Return the [x, y] coordinate for the center point of the cell that contains the specified text.  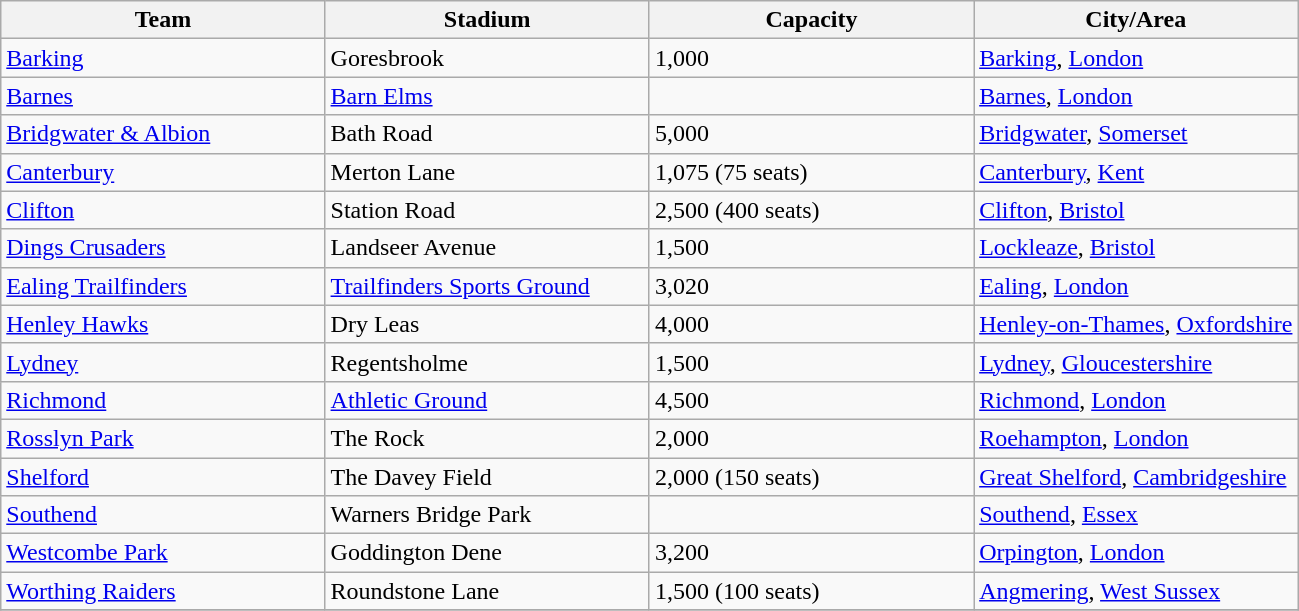
Westcombe Park [163, 553]
Roundstone Lane [487, 591]
5,000 [811, 134]
Canterbury [163, 172]
Warners Bridge Park [487, 515]
Henley Hawks [163, 324]
4,500 [811, 400]
Athletic Ground [487, 400]
2,000 [811, 438]
Bridgwater, Somerset [1136, 134]
Barnes, London [1136, 96]
Worthing Raiders [163, 591]
Merton Lane [487, 172]
Stadium [487, 20]
Capacity [811, 20]
1,500 (100 seats) [811, 591]
Barking [163, 58]
Dings Crusaders [163, 248]
Regentsholme [487, 362]
Station Road [487, 210]
Landseer Avenue [487, 248]
Rosslyn Park [163, 438]
2,000 (150 seats) [811, 477]
Clifton, Bristol [1136, 210]
1,075 (75 seats) [811, 172]
Southend, Essex [1136, 515]
Bridgwater & Albion [163, 134]
Team [163, 20]
The Rock [487, 438]
Lydney, Gloucestershire [1136, 362]
3,200 [811, 553]
Southend [163, 515]
Barking, London [1136, 58]
Great Shelford, Cambridgeshire [1136, 477]
Dry Leas [487, 324]
Ealing, London [1136, 286]
Trailfinders Sports Ground [487, 286]
Barn Elms [487, 96]
Ealing Trailfinders [163, 286]
Roehampton, London [1136, 438]
Clifton [163, 210]
Richmond [163, 400]
Canterbury, Kent [1136, 172]
Shelford [163, 477]
Lydney [163, 362]
The Davey Field [487, 477]
2,500 (400 seats) [811, 210]
Richmond, London [1136, 400]
4,000 [811, 324]
Bath Road [487, 134]
Barnes [163, 96]
3,020 [811, 286]
Angmering, West Sussex [1136, 591]
Goresbrook [487, 58]
Lockleaze, Bristol [1136, 248]
Henley-on-Thames, Oxfordshire [1136, 324]
Orpington, London [1136, 553]
Goddington Dene [487, 553]
1,000 [811, 58]
City/Area [1136, 20]
